Return the [X, Y] coordinate for the center point of the cell that contains the specified text.  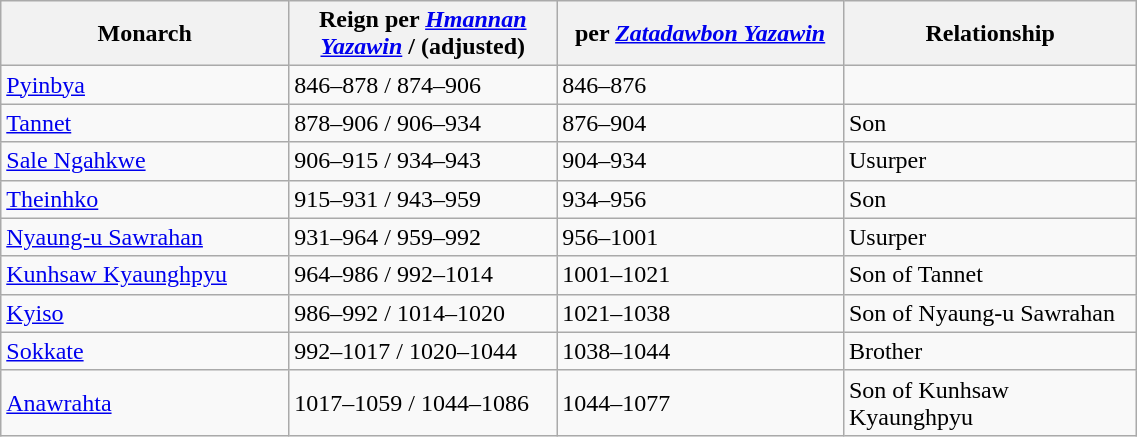
986–992 / 1014–1020 [423, 313]
956–1001 [700, 237]
1021–1038 [700, 313]
Son of Nyaung-u Sawrahan [990, 313]
904–934 [700, 161]
Brother [990, 351]
876–904 [700, 123]
1044–1077 [700, 402]
906–915 / 934–943 [423, 161]
Kyiso [145, 313]
931–964 / 959–992 [423, 237]
846–878 / 874–906 [423, 85]
Pyinbya [145, 85]
964–986 / 992–1014 [423, 275]
Son of Tannet [990, 275]
per Zatadawbon Yazawin [700, 34]
934–956 [700, 199]
992–1017 / 1020–1044 [423, 351]
846–876 [700, 85]
Monarch [145, 34]
915–931 / 943–959 [423, 199]
Tannet [145, 123]
Anawrahta [145, 402]
1038–1044 [700, 351]
Nyaung-u Sawrahan [145, 237]
1001–1021 [700, 275]
Sokkate [145, 351]
Kunhsaw Kyaunghpyu [145, 275]
Reign per Hmannan Yazawin / (adjusted) [423, 34]
878–906 / 906–934 [423, 123]
Theinhko [145, 199]
Son of Kunhsaw Kyaunghpyu [990, 402]
Sale Ngahkwe [145, 161]
1017–1059 / 1044–1086 [423, 402]
Relationship [990, 34]
